Extract the [X, Y] coordinate from the center of the cell holding the provided text.  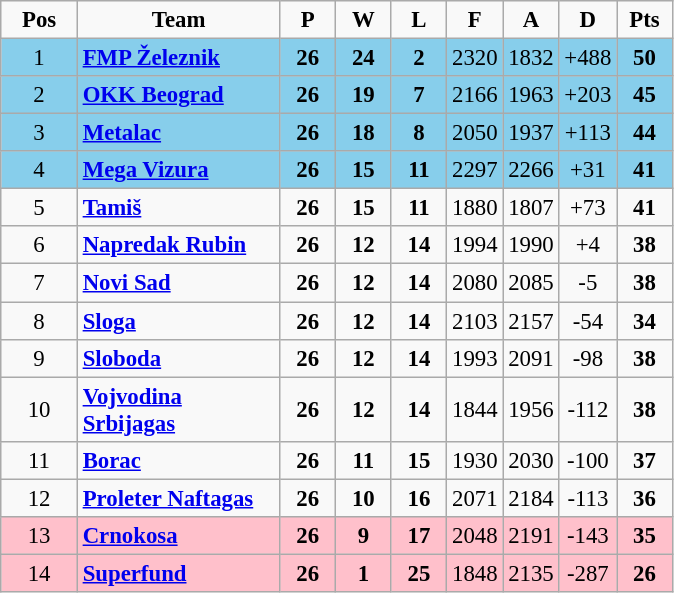
Borac [178, 460]
2191 [531, 536]
4 [40, 170]
-100 [588, 460]
13 [40, 536]
W [364, 20]
36 [645, 498]
2297 [475, 170]
+488 [588, 58]
Mega Vizura [178, 170]
Proleter Naftagas [178, 498]
1990 [531, 245]
+113 [588, 133]
Vojvodina Srbijagas [178, 410]
Novi Sad [178, 283]
2048 [475, 536]
+31 [588, 170]
17 [419, 536]
+4 [588, 245]
Crnokosa [178, 536]
6 [40, 245]
1930 [475, 460]
2091 [531, 358]
D [588, 20]
2103 [475, 321]
1937 [531, 133]
2071 [475, 498]
Sloga [178, 321]
2050 [475, 133]
2135 [531, 573]
-112 [588, 410]
P [308, 20]
25 [419, 573]
34 [645, 321]
18 [364, 133]
35 [645, 536]
5 [40, 208]
16 [419, 498]
OKK Beograd [178, 95]
Tamiš [178, 208]
-287 [588, 573]
FMP Železnik [178, 58]
+203 [588, 95]
1807 [531, 208]
-143 [588, 536]
L [419, 20]
Team [178, 20]
44 [645, 133]
1832 [531, 58]
2157 [531, 321]
50 [645, 58]
-5 [588, 283]
2320 [475, 58]
3 [40, 133]
37 [645, 460]
2266 [531, 170]
2166 [475, 95]
1844 [475, 410]
2080 [475, 283]
F [475, 20]
24 [364, 58]
Metalac [178, 133]
-98 [588, 358]
1963 [531, 95]
1956 [531, 410]
-113 [588, 498]
1993 [475, 358]
2184 [531, 498]
Sloboda [178, 358]
1848 [475, 573]
45 [645, 95]
Superfund [178, 573]
1880 [475, 208]
2085 [531, 283]
+73 [588, 208]
-54 [588, 321]
2030 [531, 460]
Pos [40, 20]
1994 [475, 245]
Napredak Rubin [178, 245]
19 [364, 95]
Pts [645, 20]
A [531, 20]
